Output the (x, y) coordinate of the center of the cell containing the given text.  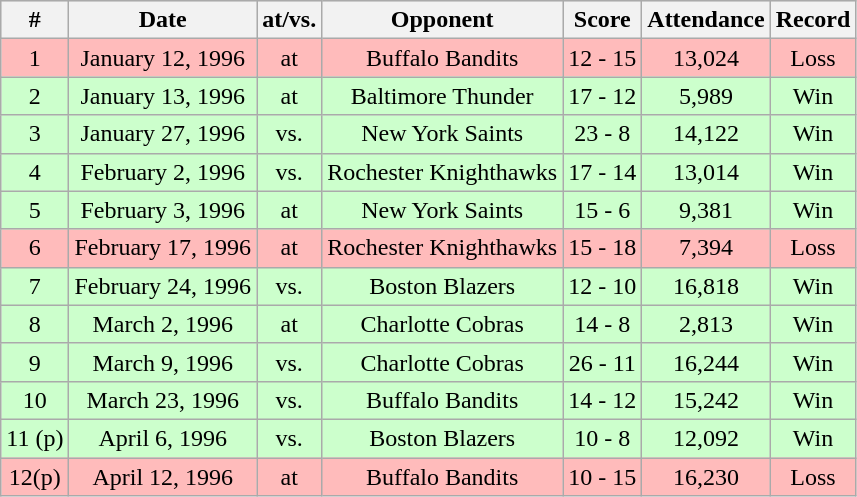
# (35, 20)
10 (35, 400)
14 - 8 (602, 324)
13,014 (706, 172)
11 (p) (35, 438)
March 9, 1996 (163, 362)
February 24, 1996 (163, 286)
14 - 12 (602, 400)
26 - 11 (602, 362)
January 27, 1996 (163, 134)
Baltimore Thunder (442, 96)
16,818 (706, 286)
12(p) (35, 477)
Attendance (706, 20)
February 17, 1996 (163, 248)
Score (602, 20)
April 12, 1996 (163, 477)
14,122 (706, 134)
9 (35, 362)
2,813 (706, 324)
January 12, 1996 (163, 58)
Record (813, 20)
17 - 14 (602, 172)
7,394 (706, 248)
at/vs. (290, 20)
March 23, 1996 (163, 400)
17 - 12 (602, 96)
February 2, 1996 (163, 172)
6 (35, 248)
Opponent (442, 20)
10 - 8 (602, 438)
3 (35, 134)
23 - 8 (602, 134)
Date (163, 20)
15,242 (706, 400)
8 (35, 324)
10 - 15 (602, 477)
February 3, 1996 (163, 210)
15 - 6 (602, 210)
13,024 (706, 58)
15 - 18 (602, 248)
January 13, 1996 (163, 96)
7 (35, 286)
12 - 15 (602, 58)
12,092 (706, 438)
2 (35, 96)
1 (35, 58)
12 - 10 (602, 286)
16,230 (706, 477)
March 2, 1996 (163, 324)
5 (35, 210)
5,989 (706, 96)
16,244 (706, 362)
9,381 (706, 210)
4 (35, 172)
April 6, 1996 (163, 438)
